Capture the cell that displays the provided text and extract its [X, Y] central coordinate. 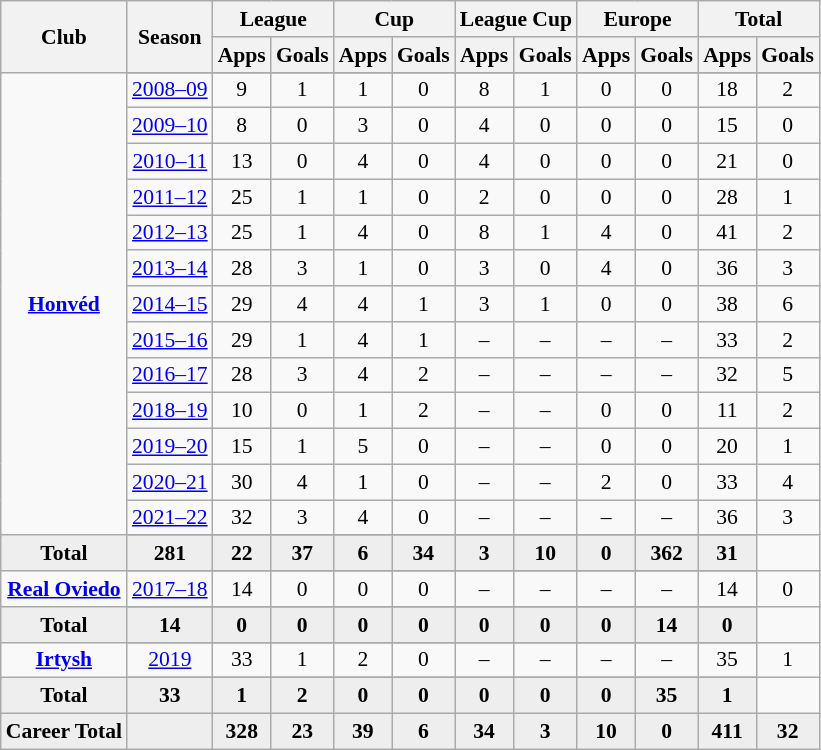
2019–20 [170, 447]
9 [242, 90]
2014–15 [170, 304]
22 [242, 554]
21 [727, 162]
2018–19 [170, 411]
League Cup [516, 19]
Career Total [64, 732]
Real Oviedo [64, 589]
2015–16 [170, 340]
2021–22 [170, 518]
2013–14 [170, 269]
Irtysh [64, 660]
2019 [170, 660]
Cup [394, 19]
362 [666, 554]
411 [727, 732]
18 [727, 90]
39 [363, 732]
2016–17 [170, 375]
2017–18 [170, 589]
20 [727, 447]
30 [242, 482]
2009–10 [170, 126]
11 [727, 411]
38 [727, 304]
31 [727, 554]
2008–09 [170, 90]
328 [242, 732]
2010–11 [170, 162]
41 [727, 233]
Honvéd [64, 304]
2012–13 [170, 233]
23 [302, 732]
2011–12 [170, 197]
13 [242, 162]
Europe [638, 19]
League [274, 19]
Season [170, 36]
2020–21 [170, 482]
37 [302, 554]
281 [170, 554]
Club [64, 36]
